From the cell containing the given text, extract its center point as (X, Y) coordinate. 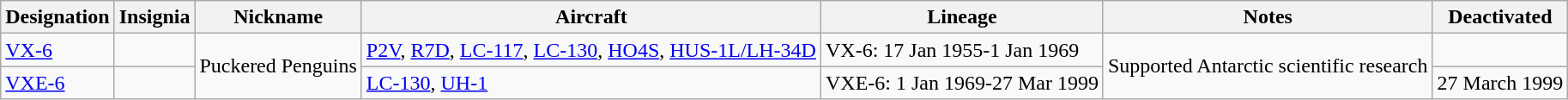
Insignia (154, 17)
VX-6 (58, 50)
LC-130, UH-1 (590, 83)
Lineage (961, 17)
Notes (1268, 17)
P2V, R7D, LC-117, LC-130, HO4S, HUS-1L/LH-34D (590, 50)
VXE-6: 1 Jan 1969-27 Mar 1999 (961, 83)
Aircraft (590, 17)
Deactivated (1500, 17)
Supported Antarctic scientific research (1268, 66)
27 March 1999 (1500, 83)
VX-6: 17 Jan 1955-1 Jan 1969 (961, 50)
Designation (58, 17)
Nickname (278, 17)
VXE-6 (58, 83)
Puckered Penguins (278, 66)
